Extract the [X, Y] coordinate from the center of the cell holding the provided text.  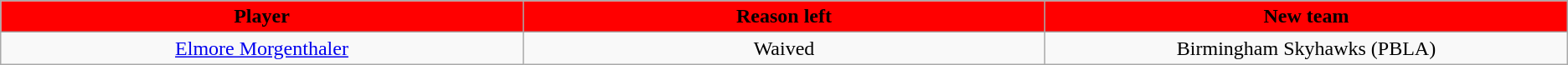
Birmingham Skyhawks (PBLA) [1307, 48]
Reason left [784, 17]
Player [261, 17]
New team [1307, 17]
Waived [784, 48]
Elmore Morgenthaler [261, 48]
